Find where the given text appears and provide that cell's center as [x, y] coordinate. 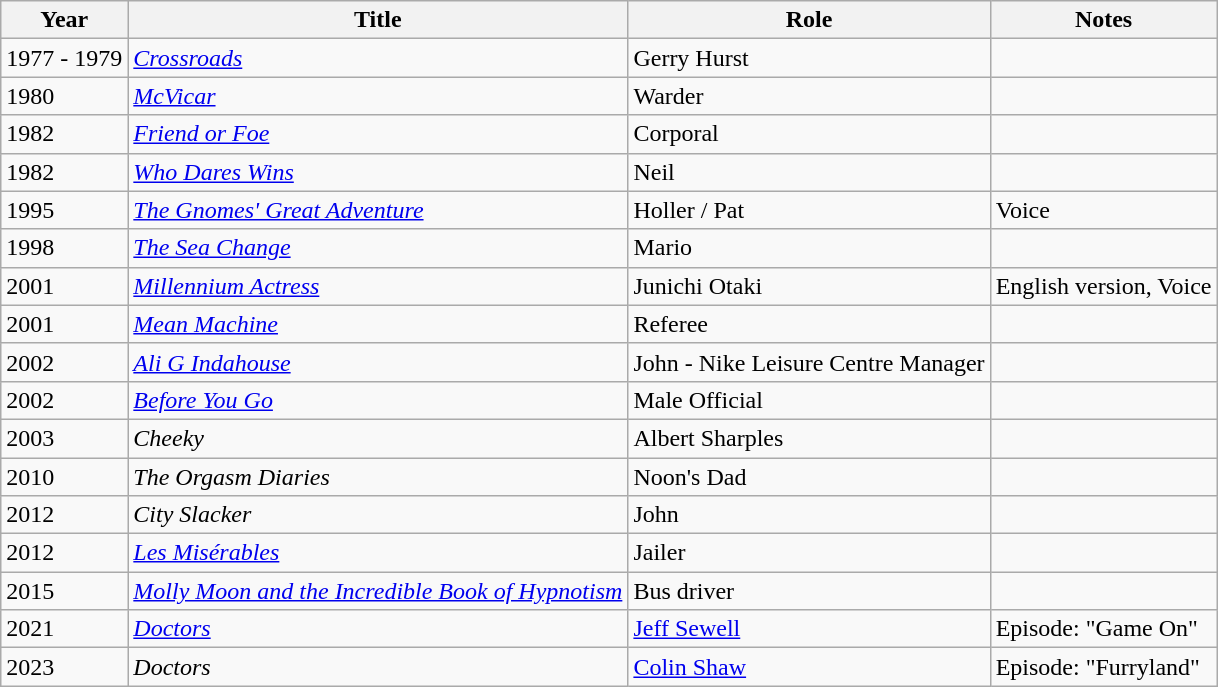
2021 [64, 629]
Who Dares Wins [378, 172]
2010 [64, 477]
Millennium Actress [378, 286]
Neil [809, 172]
Corporal [809, 134]
Cheeky [378, 438]
Year [64, 20]
Male Official [809, 400]
Junichi Otaki [809, 286]
Gerry Hurst [809, 58]
Les Misérables [378, 553]
Albert Sharples [809, 438]
Holler / Pat [809, 210]
Crossroads [378, 58]
Mario [809, 248]
John - Nike Leisure Centre Manager [809, 362]
Referee [809, 324]
Notes [1104, 20]
Voice [1104, 210]
Noon's Dad [809, 477]
City Slacker [378, 515]
John [809, 515]
Friend or Foe [378, 134]
2023 [64, 667]
Colin Shaw [809, 667]
Jeff Sewell [809, 629]
The Gnomes' Great Adventure [378, 210]
Molly Moon and the Incredible Book of Hypnotism [378, 591]
Warder [809, 96]
Episode: "Furryland" [1104, 667]
1998 [64, 248]
Episode: "Game On" [1104, 629]
1977 - 1979 [64, 58]
2003 [64, 438]
McVicar [378, 96]
2015 [64, 591]
Jailer [809, 553]
1980 [64, 96]
Ali G Indahouse [378, 362]
Before You Go [378, 400]
1995 [64, 210]
Mean Machine [378, 324]
Bus driver [809, 591]
Title [378, 20]
The Orgasm Diaries [378, 477]
Role [809, 20]
The Sea Change [378, 248]
English version, Voice [1104, 286]
